Find where the given text appears and provide that cell's center as [x, y] coordinate. 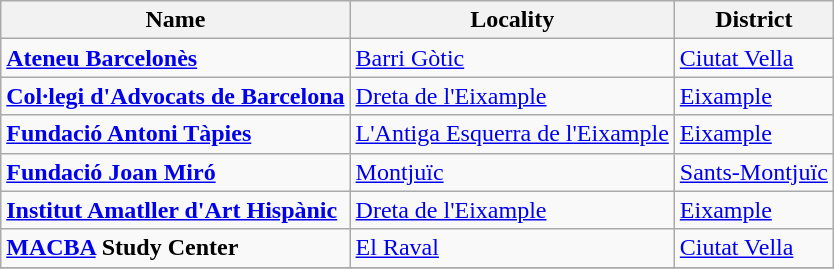
Locality [512, 20]
Ateneu Barcelonès [176, 58]
District [754, 20]
Name [176, 20]
Institut Amatller d'Art Hispànic [176, 210]
Barri Gòtic [512, 58]
Fundació Antoni Tàpies [176, 134]
L'Antiga Esquerra de l'Eixample [512, 134]
Montjuïc [512, 172]
Sants-Montjuïc [754, 172]
Col·legi d'Advocats de Barcelona [176, 96]
El Raval [512, 248]
MACBA Study Center [176, 248]
Fundació Joan Miró [176, 172]
